From the cell containing the given text, extract its center point as [x, y] coordinate. 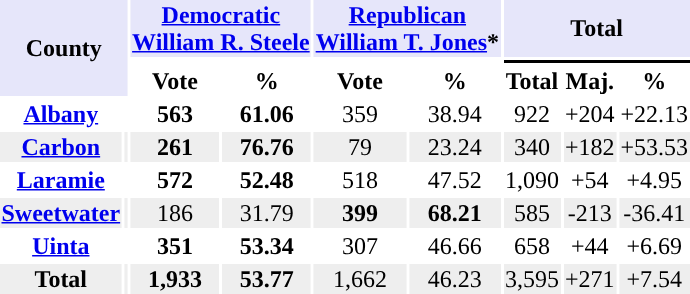
52.48 [266, 180]
31.79 [266, 213]
Albany [61, 114]
53.77 [266, 279]
572 [176, 180]
+22.13 [654, 114]
3,595 [532, 279]
Maj. [590, 81]
Laramie [61, 180]
46.23 [455, 279]
Uinta [61, 246]
+7.54 [654, 279]
+182 [590, 147]
186 [176, 213]
47.52 [455, 180]
38.94 [455, 114]
922 [532, 114]
County [64, 48]
68.21 [455, 213]
79 [360, 147]
Carbon [61, 147]
658 [532, 246]
+6.69 [654, 246]
351 [176, 246]
307 [360, 246]
518 [360, 180]
+4.95 [654, 180]
-213 [590, 213]
61.06 [266, 114]
46.66 [455, 246]
RepublicanWilliam T. Jones* [407, 28]
23.24 [455, 147]
DemocraticWilliam R. Steele [222, 28]
Sweetwater [61, 213]
399 [360, 213]
359 [360, 114]
261 [176, 147]
585 [532, 213]
+54 [590, 180]
+271 [590, 279]
563 [176, 114]
1,662 [360, 279]
340 [532, 147]
76.76 [266, 147]
53.34 [266, 246]
-36.41 [654, 213]
1,090 [532, 180]
1,933 [176, 279]
+44 [590, 246]
+204 [590, 114]
+53.53 [654, 147]
